For the text-containing cell, return its midpoint in [X, Y] coordinate format. 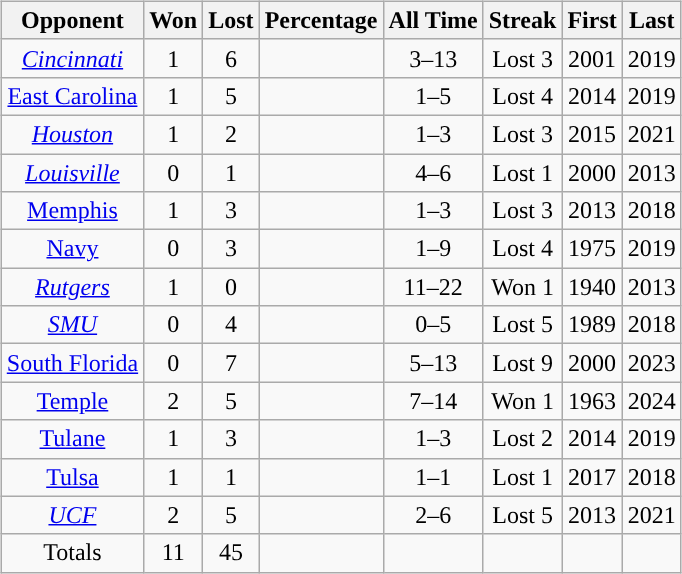
Louisville [72, 173]
Streak [522, 20]
1–9 [433, 249]
Lost 9 [522, 363]
Temple [72, 401]
UCF [72, 515]
2015 [592, 134]
3–13 [433, 58]
0–5 [433, 325]
1963 [592, 401]
Memphis [72, 211]
Tulane [72, 439]
SMU [72, 325]
Lost 2 [522, 439]
5–13 [433, 363]
1989 [592, 325]
First [592, 20]
Cincinnati [72, 58]
All Time [433, 20]
1975 [592, 249]
Tulsa [72, 477]
Opponent [72, 20]
Lost [231, 20]
2023 [652, 363]
7–14 [433, 401]
2017 [592, 477]
Navy [72, 249]
Percentage [321, 20]
East Carolina [72, 96]
4–6 [433, 173]
11 [174, 553]
7 [231, 363]
Won [174, 20]
1–5 [433, 96]
1–1 [433, 477]
Houston [72, 134]
2001 [592, 58]
6 [231, 58]
4 [231, 325]
Totals [72, 553]
Rutgers [72, 287]
2024 [652, 401]
45 [231, 553]
South Florida [72, 363]
11–22 [433, 287]
1940 [592, 287]
2–6 [433, 515]
Last [652, 20]
